Provide the (X, Y) coordinate of the cell's center where the given text is located.  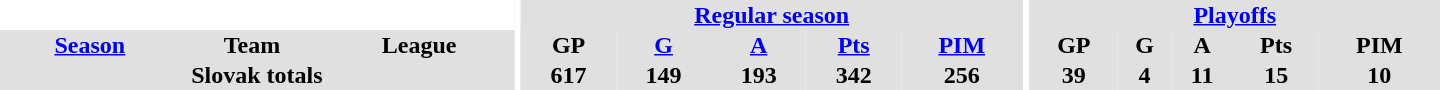
342 (854, 75)
39 (1074, 75)
617 (568, 75)
15 (1276, 75)
League (418, 45)
193 (758, 75)
4 (1144, 75)
10 (1380, 75)
Regular season (772, 15)
11 (1202, 75)
Playoffs (1235, 15)
256 (962, 75)
Slovak totals (257, 75)
Season (90, 45)
149 (664, 75)
Team (252, 45)
